Provide the [X, Y] coordinate of the cell's center where the given text is located.  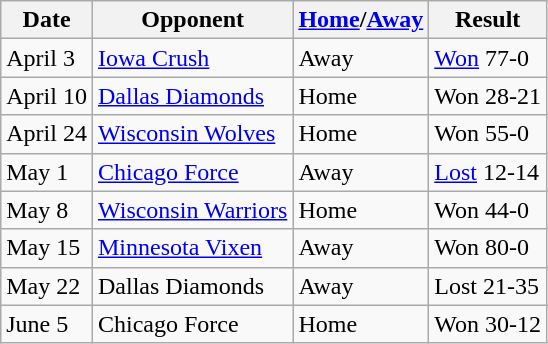
Lost 21-35 [488, 286]
May 22 [47, 286]
May 8 [47, 210]
Minnesota Vixen [192, 248]
Wisconsin Warriors [192, 210]
Won 28-21 [488, 96]
Iowa Crush [192, 58]
Lost 12-14 [488, 172]
Won 30-12 [488, 324]
May 15 [47, 248]
Date [47, 20]
Home/Away [361, 20]
June 5 [47, 324]
Won 44-0 [488, 210]
Wisconsin Wolves [192, 134]
Won 77-0 [488, 58]
May 1 [47, 172]
April 3 [47, 58]
Won 55-0 [488, 134]
Result [488, 20]
April 10 [47, 96]
Opponent [192, 20]
Won 80-0 [488, 248]
April 24 [47, 134]
